Extract the (X, Y) coordinate from the center of the cell holding the provided text.  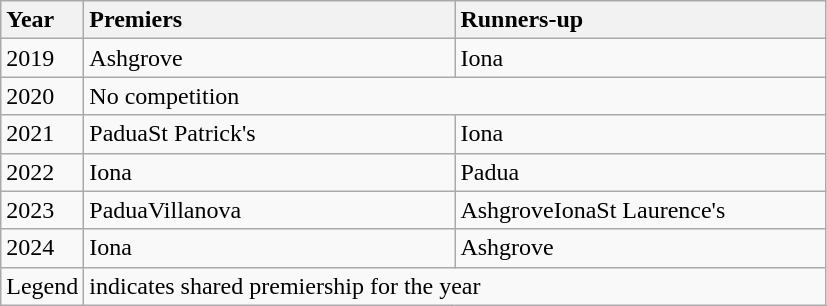
Runners-up (640, 20)
2020 (42, 96)
No competition (455, 96)
2024 (42, 248)
Padua (640, 172)
Premiers (270, 20)
Year (42, 20)
2023 (42, 210)
Legend (42, 286)
2019 (42, 58)
PaduaSt Patrick's (270, 134)
AshgroveIonaSt Laurence's (640, 210)
PaduaVillanova (270, 210)
indicates shared premiership for the year (455, 286)
2021 (42, 134)
2022 (42, 172)
